Output the [X, Y] coordinate of the center of the cell containing the given text.  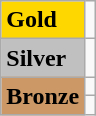
Silver [43, 58]
Bronze [43, 96]
Gold [43, 20]
